Provide the [x, y] coordinate of the cell's center where the given text is located.  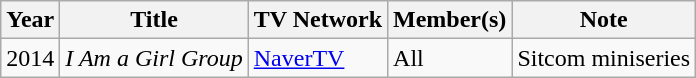
Sitcom miniseries [604, 58]
Member(s) [450, 20]
2014 [30, 58]
NaverTV [318, 58]
Title [154, 20]
Note [604, 20]
All [450, 58]
Year [30, 20]
TV Network [318, 20]
I Am a Girl Group [154, 58]
